Search for the cell housing the specified text and yield its (x, y) center coordinate. 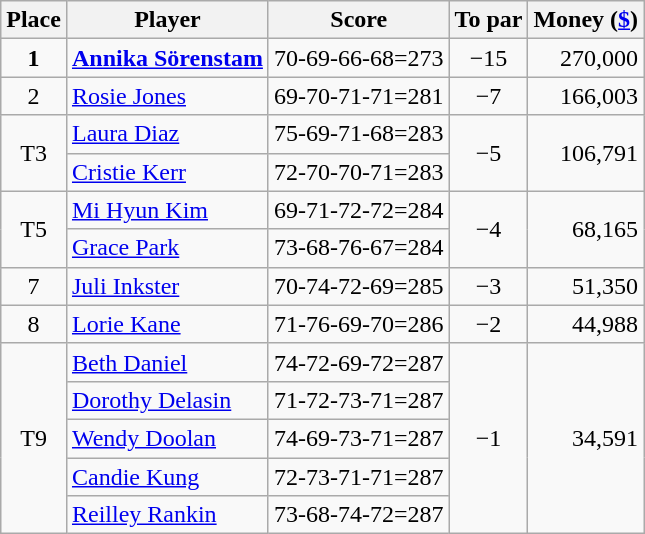
8 (34, 324)
74-72-69-72=287 (358, 362)
Mi Hyun Kim (167, 210)
Wendy Doolan (167, 438)
Money ($) (586, 20)
51,350 (586, 286)
71-72-73-71=287 (358, 400)
Dorothy Delasin (167, 400)
34,591 (586, 438)
−5 (488, 153)
166,003 (586, 96)
Lorie Kane (167, 324)
Grace Park (167, 248)
−4 (488, 229)
69-70-71-71=281 (358, 96)
44,988 (586, 324)
T9 (34, 438)
72-70-70-71=283 (358, 172)
T5 (34, 229)
73-68-76-67=284 (358, 248)
−7 (488, 96)
72-73-71-71=287 (358, 477)
T3 (34, 153)
74-69-73-71=287 (358, 438)
7 (34, 286)
−3 (488, 286)
Rosie Jones (167, 96)
−1 (488, 438)
To par (488, 20)
75-69-71-68=283 (358, 134)
Cristie Kerr (167, 172)
Beth Daniel (167, 362)
Score (358, 20)
68,165 (586, 229)
Place (34, 20)
69-71-72-72=284 (358, 210)
71-76-69-70=286 (358, 324)
Juli Inkster (167, 286)
2 (34, 96)
−2 (488, 324)
70-74-72-69=285 (358, 286)
70-69-66-68=273 (358, 58)
Reilley Rankin (167, 515)
Laura Diaz (167, 134)
73-68-74-72=287 (358, 515)
106,791 (586, 153)
1 (34, 58)
Player (167, 20)
−15 (488, 58)
Candie Kung (167, 477)
270,000 (586, 58)
Annika Sörenstam (167, 58)
